Locate the cell with the specified text and output its (X, Y) center coordinate. 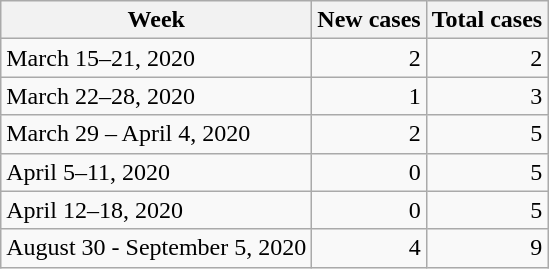
3 (487, 96)
April 5–11, 2020 (156, 172)
New cases (369, 20)
Week (156, 20)
Total cases (487, 20)
1 (369, 96)
March 29 – April 4, 2020 (156, 134)
March 22–28, 2020 (156, 96)
March 15–21, 2020 (156, 58)
August 30 - September 5, 2020 (156, 248)
4 (369, 248)
9 (487, 248)
April 12–18, 2020 (156, 210)
